Provide the (X, Y) coordinate of the cell's center where the given text is located.  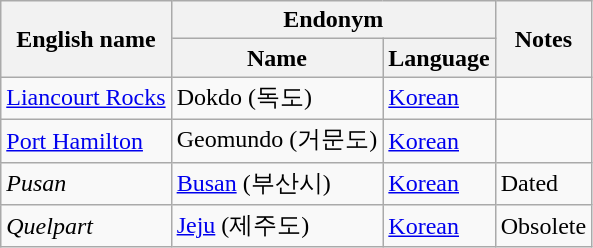
Quelpart (86, 226)
Endonym (333, 20)
Geomundo (거문도) (277, 140)
Dokdo (독도) (277, 98)
Name (277, 58)
Jeju (제주도) (277, 226)
Busan (부산시) (277, 184)
Language (439, 58)
Pusan (86, 184)
Dated (543, 184)
Port Hamilton (86, 140)
Notes (543, 39)
Liancourt Rocks (86, 98)
Obsolete (543, 226)
English name (86, 39)
